Detect which cell encompasses the target text, then output its (x, y) center coordinate. 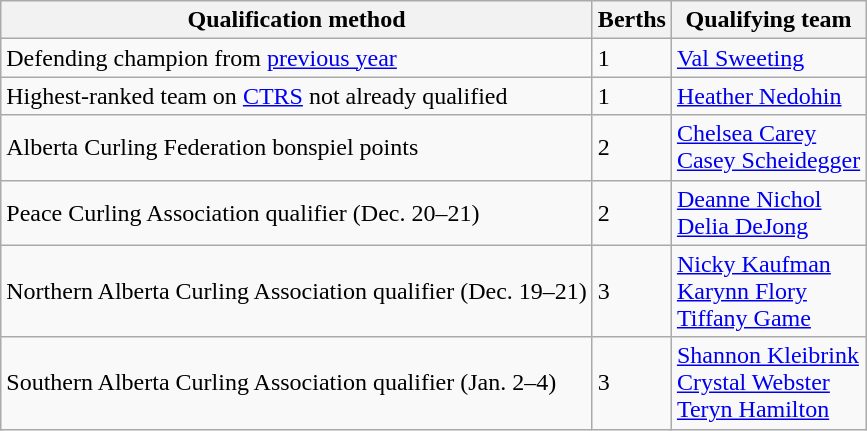
Southern Alberta Curling Association qualifier (Jan. 2–4) (297, 383)
Heather Nedohin (768, 96)
Berths (632, 20)
Qualification method (297, 20)
Northern Alberta Curling Association qualifier (Dec. 19–21) (297, 291)
Val Sweeting (768, 58)
Chelsea Carey Casey Scheidegger (768, 148)
Alberta Curling Federation bonspiel points (297, 148)
Deanne Nichol Delia DeJong (768, 212)
Qualifying team (768, 20)
Shannon Kleibrink Crystal Webster Teryn Hamilton (768, 383)
Peace Curling Association qualifier (Dec. 20–21) (297, 212)
Highest-ranked team on CTRS not already qualified (297, 96)
Defending champion from previous year (297, 58)
Nicky Kaufman Karynn Flory Tiffany Game (768, 291)
